Find where the given text appears and provide that cell's center as [x, y] coordinate. 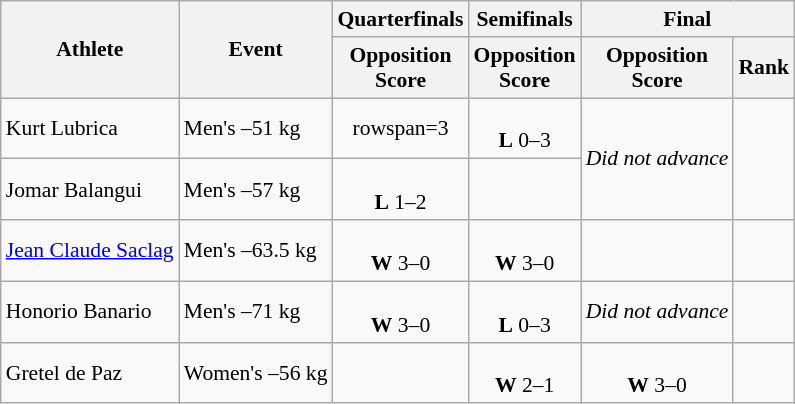
rowspan=3 [401, 128]
Event [256, 50]
L 1–2 [401, 190]
Men's –51 kg [256, 128]
Quarterfinals [401, 19]
Jean Claude Saclag [90, 250]
Semifinals [525, 19]
W 2–1 [525, 372]
Men's –57 kg [256, 190]
Women's –56 kg [256, 372]
Rank [764, 68]
Gretel de Paz [90, 372]
Honorio Banario [90, 312]
Men's –63.5 kg [256, 250]
Men's –71 kg [256, 312]
Athlete [90, 50]
Jomar Balangui [90, 190]
Kurt Lubrica [90, 128]
Final [688, 19]
